From the cell containing the given text, extract its center point as [x, y] coordinate. 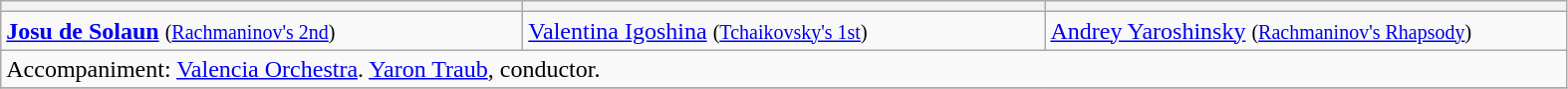
Accompaniment: Valencia Orchestra. Yaron Traub, conductor. [784, 69]
Josu de Solaun (Rachmaninov's 2nd) [262, 31]
Andrey Yaroshinsky (Rachmaninov's Rhapsody) [1306, 31]
Valentina Igoshina (Tchaikovsky's 1st) [784, 31]
